Return the (x, y) coordinate for the center point of the cell that contains the specified text.  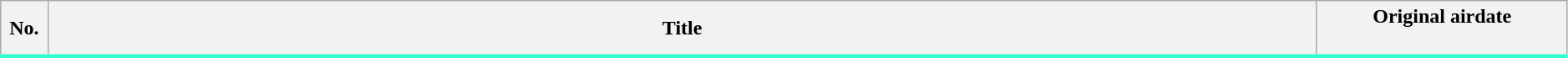
Original airdate (1442, 29)
No. (24, 29)
Title (682, 29)
